For the text-containing cell, return its midpoint in (x, y) coordinate format. 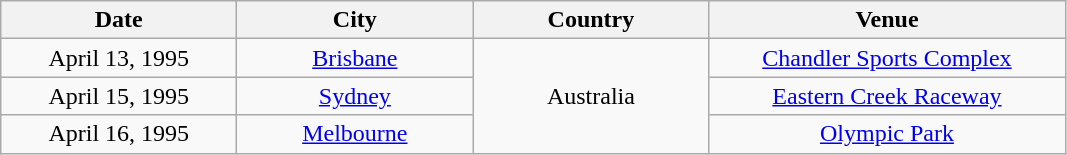
April 13, 1995 (119, 58)
Olympic Park (887, 134)
City (355, 20)
Country (591, 20)
Brisbane (355, 58)
Date (119, 20)
Venue (887, 20)
Sydney (355, 96)
Eastern Creek Raceway (887, 96)
April 15, 1995 (119, 96)
Melbourne (355, 134)
April 16, 1995 (119, 134)
Chandler Sports Complex (887, 58)
Australia (591, 96)
